Output the (X, Y) coordinate of the center of the cell containing the given text.  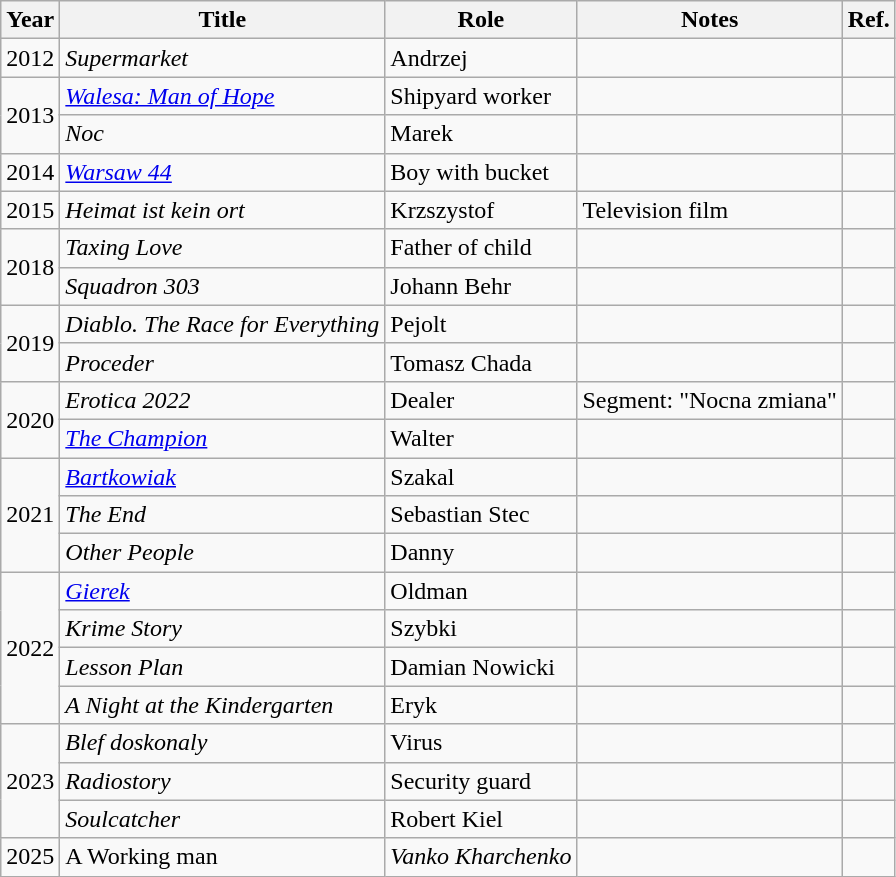
Marek (481, 134)
Danny (481, 553)
2012 (30, 58)
Other People (222, 553)
Sebastian Stec (481, 515)
Szakal (481, 477)
Walter (481, 438)
Virus (481, 743)
The End (222, 515)
Oldman (481, 591)
2022 (30, 648)
Pejolt (481, 324)
2025 (30, 857)
Ref. (868, 20)
Andrzej (481, 58)
Title (222, 20)
Diablo. The Race for Everything (222, 324)
Warsaw 44 (222, 172)
2021 (30, 515)
Bartkowiak (222, 477)
Taxing Love (222, 248)
A Working man (222, 857)
Damian Nowicki (481, 667)
Lesson Plan (222, 667)
2023 (30, 781)
Supermarket (222, 58)
Father of child (481, 248)
Krzszystof (481, 210)
Segment: "Nocna zmiana" (710, 400)
Noc (222, 134)
2014 (30, 172)
Shipyard worker (481, 96)
Erotica 2022 (222, 400)
Tomasz Chada (481, 362)
Krime Story (222, 629)
2013 (30, 115)
Security guard (481, 781)
Boy with bucket (481, 172)
Soulcatcher (222, 819)
Notes (710, 20)
Year (30, 20)
2020 (30, 419)
Vanko Kharchenko (481, 857)
Television film (710, 210)
Heimat ist kein ort (222, 210)
2019 (30, 343)
Proceder (222, 362)
2018 (30, 267)
Johann Behr (481, 286)
Dealer (481, 400)
Eryk (481, 705)
The Champion (222, 438)
Blef doskonaly (222, 743)
Role (481, 20)
2015 (30, 210)
Szybki (481, 629)
Robert Kiel (481, 819)
Radiostory (222, 781)
A Night at the Kindergarten (222, 705)
Squadron 303 (222, 286)
Walesa: Man of Hope (222, 96)
Gierek (222, 591)
